Locate the cell with the specified text and output its [X, Y] center coordinate. 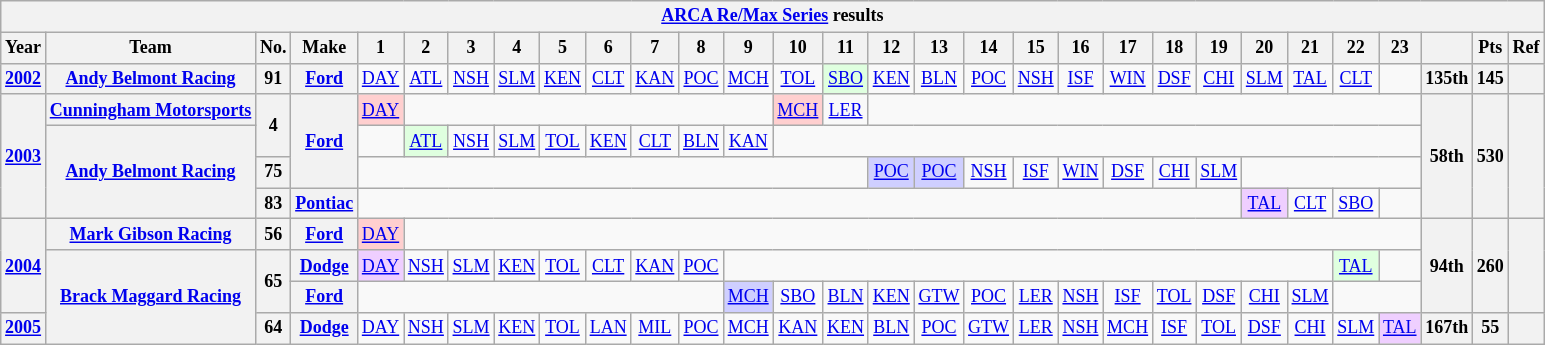
83 [274, 204]
75 [274, 172]
260 [1491, 266]
18 [1174, 48]
Pts [1491, 48]
1 [380, 48]
Brack Maggard Racing [150, 297]
12 [891, 48]
58th [1447, 156]
56 [274, 234]
2003 [24, 156]
Year [24, 48]
LAN [608, 328]
64 [274, 328]
15 [1036, 48]
11 [846, 48]
7 [655, 48]
21 [1310, 48]
No. [274, 48]
Team [150, 48]
19 [1219, 48]
2004 [24, 266]
16 [1080, 48]
2 [426, 48]
5 [563, 48]
10 [798, 48]
17 [1128, 48]
Pontiac [324, 204]
23 [1400, 48]
MIL [655, 328]
6 [608, 48]
167th [1447, 328]
Mark Gibson Racing [150, 234]
94th [1447, 266]
Ref [1526, 48]
91 [274, 78]
145 [1491, 78]
22 [1356, 48]
3 [471, 48]
65 [274, 281]
13 [939, 48]
530 [1491, 156]
8 [702, 48]
Make [324, 48]
2005 [24, 328]
ARCA Re/Max Series results [772, 16]
135th [1447, 78]
20 [1265, 48]
9 [748, 48]
55 [1491, 328]
Cunningham Motorsports [150, 110]
14 [989, 48]
2002 [24, 78]
